Search for the cell housing the specified text and yield its (X, Y) center coordinate. 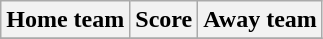
Home team (66, 20)
Score (164, 20)
Away team (260, 20)
